Locate the cell with the specified text and output its (x, y) center coordinate. 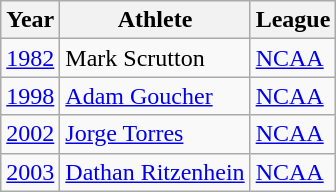
Dathan Ritzenhein (155, 172)
League (293, 20)
Mark Scrutton (155, 58)
1982 (30, 58)
2002 (30, 134)
1998 (30, 96)
2003 (30, 172)
Athlete (155, 20)
Year (30, 20)
Jorge Torres (155, 134)
Adam Goucher (155, 96)
